Search for the cell housing the specified text and yield its [X, Y] center coordinate. 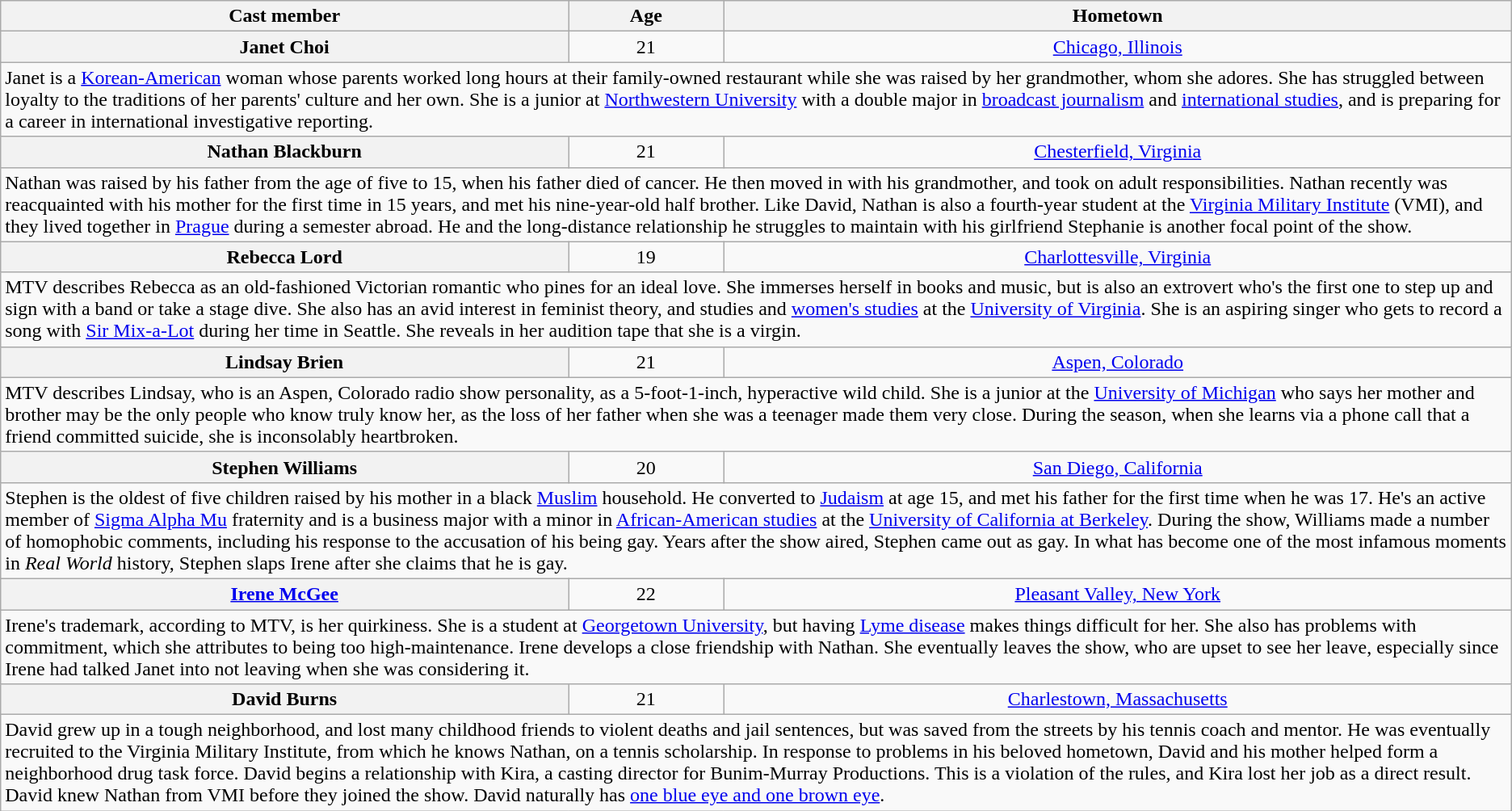
Irene McGee [284, 594]
Chicago, Illinois [1118, 47]
Pleasant Valley, New York [1118, 594]
Janet Choi [284, 47]
Age [646, 16]
19 [646, 257]
Charlestown, Massachusetts [1118, 700]
Aspen, Colorado [1118, 362]
San Diego, California [1118, 467]
Charlottesville, Virginia [1118, 257]
David Burns [284, 700]
Chesterfield, Virginia [1118, 152]
Hometown [1118, 16]
Lindsay Brien [284, 362]
Nathan Blackburn [284, 152]
Cast member [284, 16]
20 [646, 467]
Stephen Williams [284, 467]
Rebecca Lord [284, 257]
22 [646, 594]
